Identify which cell holds the provided text, then report its (x, y) central coordinate. 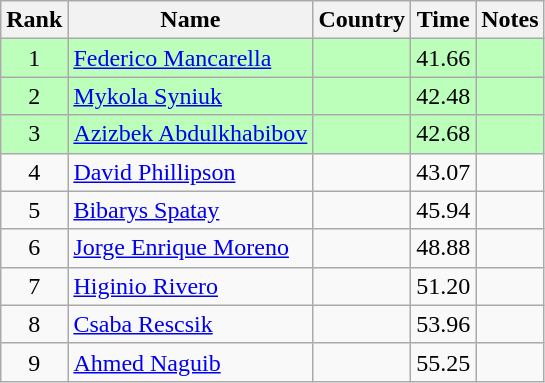
3 (34, 134)
Higinio Rivero (190, 286)
David Phillipson (190, 172)
51.20 (444, 286)
42.68 (444, 134)
Ahmed Naguib (190, 362)
6 (34, 248)
5 (34, 210)
2 (34, 96)
7 (34, 286)
8 (34, 324)
Csaba Rescsik (190, 324)
Country (362, 20)
Azizbek Abdulkhabibov (190, 134)
41.66 (444, 58)
42.48 (444, 96)
Name (190, 20)
45.94 (444, 210)
53.96 (444, 324)
Time (444, 20)
1 (34, 58)
Mykola Syniuk (190, 96)
Jorge Enrique Moreno (190, 248)
Federico Mancarella (190, 58)
4 (34, 172)
43.07 (444, 172)
Rank (34, 20)
9 (34, 362)
Bibarys Spatay (190, 210)
55.25 (444, 362)
48.88 (444, 248)
Notes (510, 20)
